Provide the (x, y) coordinate of the cell's center where the given text is located.  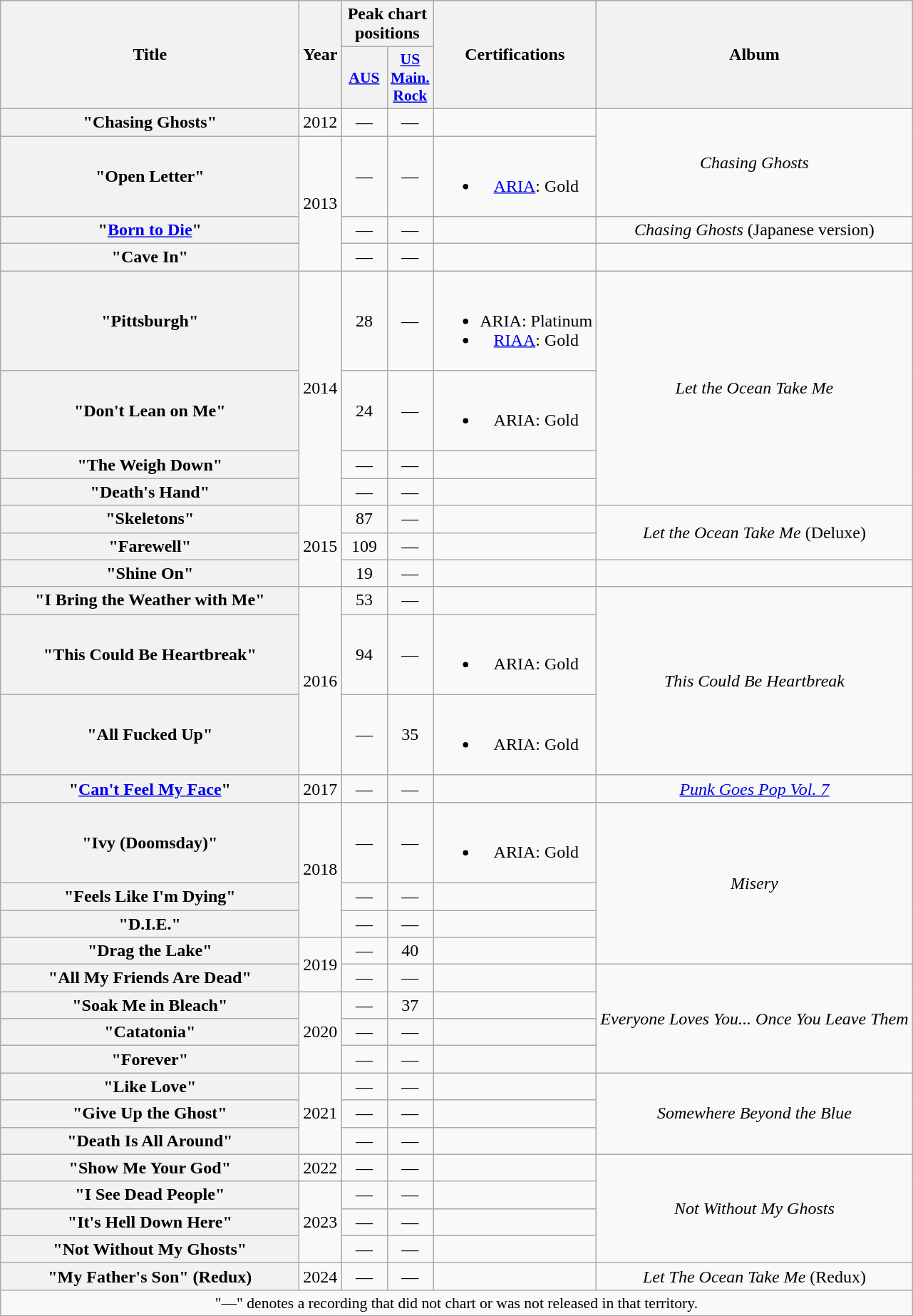
"All Fucked Up" (150, 734)
24 (364, 411)
2012 (321, 122)
"Born to Die" (150, 230)
"Death Is All Around" (150, 1141)
2021 (321, 1114)
"—" denotes a recording that did not chart or was not released in that territory. (456, 1302)
109 (364, 546)
"Show Me Your God" (150, 1168)
"Give Up the Ghost" (150, 1114)
40 (411, 951)
"Cave In" (150, 257)
37 (411, 1005)
53 (364, 600)
2014 (321, 388)
Peak chart positions (388, 24)
"Death's Hand" (150, 492)
Year (321, 55)
"Forever" (150, 1059)
ARIA: PlatinumRIAA: Gold (515, 321)
"Shine On" (150, 573)
"Soak Me in Bleach" (150, 1005)
"Feels Like I'm Dying" (150, 896)
"This Could Be Heartbreak" (150, 654)
"Don't Lean on Me" (150, 411)
AUS (364, 78)
2013 (321, 202)
"Skeletons" (150, 519)
Certifications (515, 55)
Chasing Ghosts (754, 163)
Let the Ocean Take Me (Deluxe) (754, 533)
Title (150, 55)
2017 (321, 788)
"I Bring the Weather with Me" (150, 600)
"Drag the Lake" (150, 951)
Let the Ocean Take Me (754, 388)
Somewhere Beyond the Blue (754, 1114)
2018 (321, 870)
Album (754, 55)
"My Father's Son" (Redux) (150, 1276)
Misery (754, 883)
US Main. Rock (411, 78)
"D.I.E." (150, 923)
"Can't Feel My Face" (150, 788)
28 (364, 321)
"Pittsburgh" (150, 321)
"I See Dead People" (150, 1195)
Everyone Loves You... Once You Leave Them (754, 1019)
2016 (321, 681)
Let The Ocean Take Me (Redux) (754, 1276)
This Could Be Heartbreak (754, 681)
"Farewell" (150, 546)
"The Weigh Down" (150, 465)
"Open Letter" (150, 175)
"It's Hell Down Here" (150, 1222)
19 (364, 573)
"Catatonia" (150, 1032)
"Chasing Ghosts" (150, 122)
94 (364, 654)
87 (364, 519)
Chasing Ghosts (Japanese version) (754, 230)
2024 (321, 1276)
"All My Friends Are Dead" (150, 978)
"Not Without My Ghosts" (150, 1249)
2022 (321, 1168)
2019 (321, 965)
2020 (321, 1032)
35 (411, 734)
"Ivy (Doomsday)" (150, 843)
2015 (321, 546)
2023 (321, 1222)
"Like Love" (150, 1086)
Punk Goes Pop Vol. 7 (754, 788)
Not Without My Ghosts (754, 1208)
